For the text-containing cell, return its midpoint in [X, Y] coordinate format. 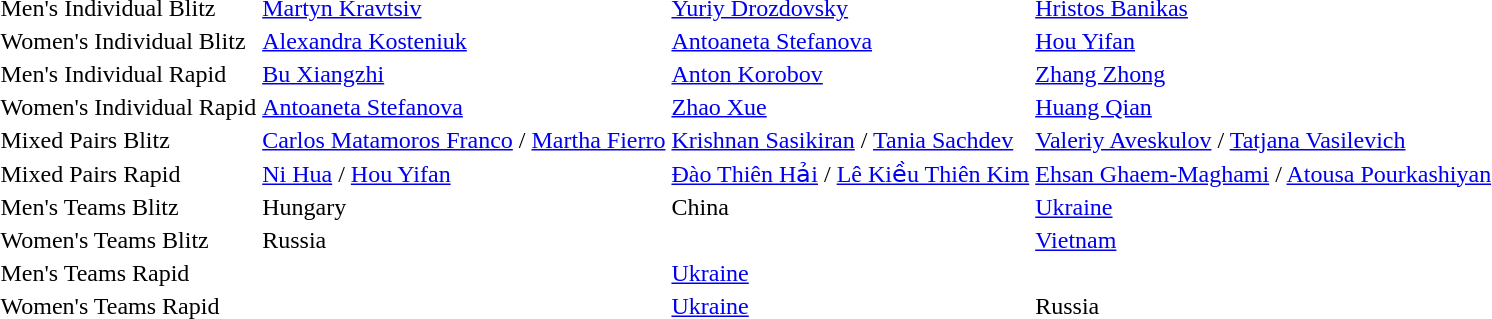
Alexandra Kosteniuk [464, 41]
Russia [464, 241]
Anton Korobov [850, 74]
Zhao Xue [850, 107]
Carlos Matamoros Franco / Martha Fierro [464, 140]
Ukraine [850, 273]
Ni Hua / Hou Yifan [464, 174]
China [850, 207]
Bu Xiangzhi [464, 74]
Hungary [464, 207]
Đào Thiên Hải / Lê Kiều Thiên Kim [850, 174]
Krishnan Sasikiran / Tania Sachdev [850, 140]
